Determine the [x, y] coordinate at the center of the cell enclosing the given text.  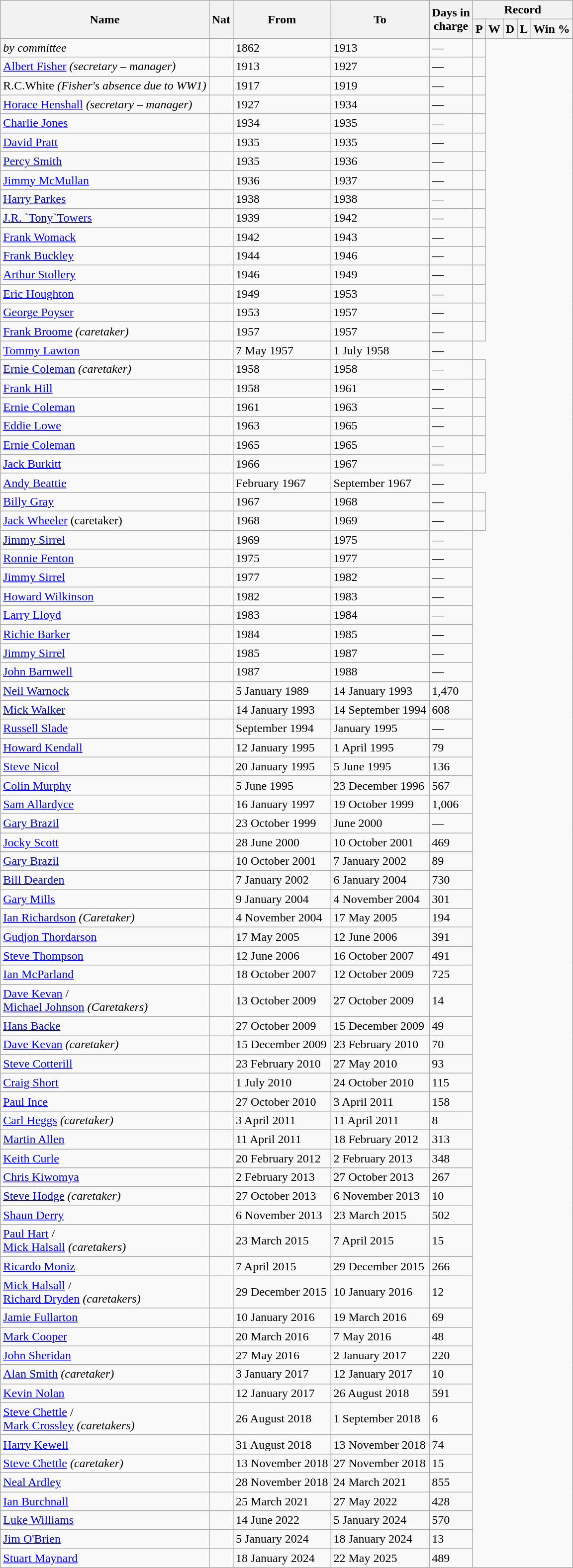
89 [451, 861]
391 [451, 937]
Mark Cooper [104, 1336]
855 [451, 1482]
1937 [380, 180]
1,006 [451, 804]
Martin Allen [104, 1139]
George Poyser [104, 313]
Days incharge [451, 19]
1862 [282, 48]
27 May 2010 [380, 1064]
P [479, 29]
L [524, 29]
Colin Murphy [104, 785]
Howard Wilkinson [104, 596]
23 October 1999 [282, 823]
14 June 2022 [282, 1520]
14 [451, 1000]
16 January 1997 [282, 804]
301 [451, 899]
Paul Hart /Mick Halsall (caretakers) [104, 1240]
49 [451, 1026]
266 [451, 1266]
Steve Hodge (caretaker) [104, 1196]
18 February 2012 [380, 1139]
Steve Thompson [104, 956]
608 [451, 710]
348 [451, 1158]
730 [451, 880]
Alan Smith (caretaker) [104, 1374]
591 [451, 1393]
1 July 2010 [282, 1082]
Billy Gray [104, 501]
19 March 2016 [380, 1318]
January 1995 [380, 729]
28 June 2000 [282, 842]
31 August 2018 [282, 1444]
491 [451, 956]
Steve Cotterill [104, 1064]
27 May 2016 [282, 1355]
115 [451, 1082]
To [380, 19]
1917 [282, 85]
27 November 2018 [380, 1463]
September 1994 [282, 729]
5 January 1989 [282, 691]
8 [451, 1120]
Jack Wheeler (caretaker) [104, 520]
27 May 2022 [380, 1501]
12 [451, 1292]
June 2000 [380, 823]
489 [451, 1558]
20 February 2012 [282, 1158]
Ernie Coleman (caretaker) [104, 369]
Dave Kevan /Michael Johnson (Caretakers) [104, 1000]
R.C.White (Fisher's absence due to WW1) [104, 85]
Frank Womack [104, 237]
6 January 2004 [380, 880]
Frank Broome (caretaker) [104, 331]
502 [451, 1215]
428 [451, 1501]
Bill Dearden [104, 880]
20 March 2016 [282, 1336]
Neal Ardley [104, 1482]
19 October 1999 [380, 804]
Ronnie Fenton [104, 559]
Jamie Fullarton [104, 1318]
Keith Curle [104, 1158]
313 [451, 1139]
Kevin Nolan [104, 1393]
Jack Burkitt [104, 464]
1 April 1995 [380, 747]
2 January 2017 [380, 1355]
12 October 2009 [380, 975]
Ricardo Moniz [104, 1266]
24 October 2010 [380, 1082]
7 May 1957 [282, 350]
Hans Backe [104, 1026]
Tommy Lawton [104, 350]
Jim O'Brien [104, 1539]
Frank Hill [104, 388]
Albert Fisher (secretary – manager) [104, 67]
From [282, 19]
Shaun Derry [104, 1215]
Frank Buckley [104, 256]
12 January 1995 [282, 747]
Charlie Jones [104, 123]
70 [451, 1045]
Record [522, 10]
567 [451, 785]
Gary Mills [104, 899]
February 1967 [282, 483]
Ian Richardson (Caretaker) [104, 918]
27 October 2010 [282, 1101]
Chris Kiwomya [104, 1177]
1 July 1958 [380, 350]
48 [451, 1336]
469 [451, 842]
7 May 2016 [380, 1336]
1988 [380, 672]
22 May 2025 [380, 1558]
Steve Chettle (caretaker) [104, 1463]
Howard Kendall [104, 747]
Jocky Scott [104, 842]
570 [451, 1520]
Ian Burchnall [104, 1501]
93 [451, 1064]
Steve Nicol [104, 766]
13 [451, 1539]
1943 [380, 237]
74 [451, 1444]
Paul Ince [104, 1101]
Eric Houghton [104, 294]
28 November 2018 [282, 1482]
1944 [282, 256]
John Sheridan [104, 1355]
Win % [552, 29]
Neil Warnock [104, 691]
Name [104, 19]
Stuart Maynard [104, 1558]
Andy Beattie [104, 483]
Harry Kewell [104, 1444]
September 1967 [380, 483]
1 September 2018 [380, 1418]
John Barnwell [104, 672]
D [510, 29]
Horace Henshall (secretary – manager) [104, 104]
18 October 2007 [282, 975]
220 [451, 1355]
9 January 2004 [282, 899]
Jimmy McMullan [104, 180]
158 [451, 1101]
Eddie Lowe [104, 426]
Richie Barker [104, 634]
1966 [282, 464]
79 [451, 747]
1939 [282, 218]
1,470 [451, 691]
136 [451, 766]
Arthur Stollery [104, 275]
Gudjon Thordarson [104, 937]
16 October 2007 [380, 956]
1919 [380, 85]
14 September 1994 [380, 710]
David Pratt [104, 142]
by committee [104, 48]
69 [451, 1318]
W [494, 29]
194 [451, 918]
Larry Lloyd [104, 615]
Craig Short [104, 1082]
Percy Smith [104, 161]
23 December 1996 [380, 785]
Steve Chettle /Mark Crossley (caretakers) [104, 1418]
Nat [221, 19]
Ian McParland [104, 975]
Russell Slade [104, 729]
Mick Halsall /Richard Dryden (caretakers) [104, 1292]
Sam Allardyce [104, 804]
Mick Walker [104, 710]
Harry Parkes [104, 199]
20 January 1995 [282, 766]
3 January 2017 [282, 1374]
267 [451, 1177]
725 [451, 975]
Carl Heggs (caretaker) [104, 1120]
6 [451, 1418]
Luke Williams [104, 1520]
J.R. `Tony`Towers [104, 218]
Dave Kevan (caretaker) [104, 1045]
25 March 2021 [282, 1501]
13 October 2009 [282, 1000]
24 March 2021 [380, 1482]
